Return (x, y) of the center of cell containing provided text 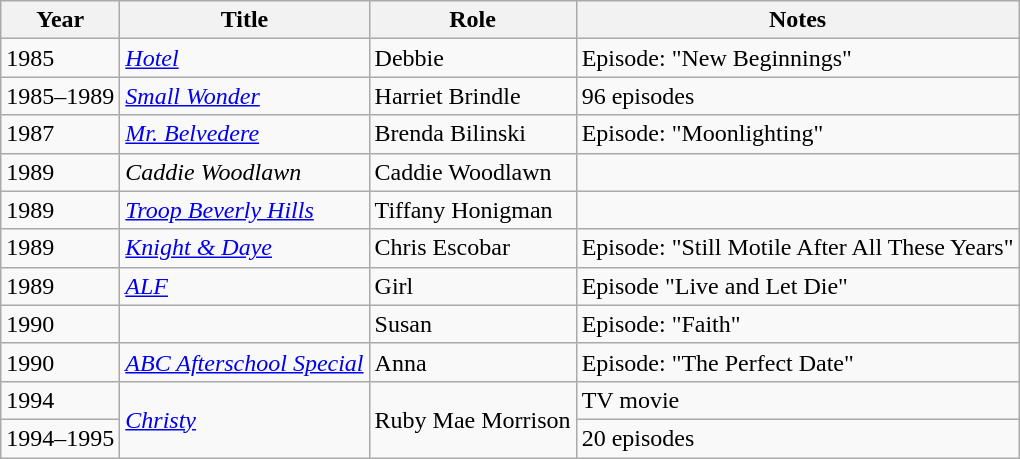
Episode: "Moonlighting" (798, 134)
Ruby Mae Morrison (472, 419)
1987 (60, 134)
Debbie (472, 58)
1994 (60, 400)
Small Wonder (244, 96)
TV movie (798, 400)
Christy (244, 419)
1985 (60, 58)
1994–1995 (60, 438)
Chris Escobar (472, 248)
ALF (244, 286)
Knight & Daye (244, 248)
Harriet Brindle (472, 96)
1985–1989 (60, 96)
Susan (472, 324)
Episode: "New Beginnings" (798, 58)
Episode: "Faith" (798, 324)
Year (60, 20)
Role (472, 20)
Episode: "The Perfect Date" (798, 362)
Episode "Live and Let Die" (798, 286)
Notes (798, 20)
Hotel (244, 58)
Mr. Belvedere (244, 134)
Troop Beverly Hills (244, 210)
ABC Afterschool Special (244, 362)
Title (244, 20)
Episode: "Still Motile After All These Years" (798, 248)
Anna (472, 362)
Tiffany Honigman (472, 210)
96 episodes (798, 96)
Girl (472, 286)
20 episodes (798, 438)
Brenda Bilinski (472, 134)
